Determine the (X, Y) coordinate at the center of the cell enclosing the given text.  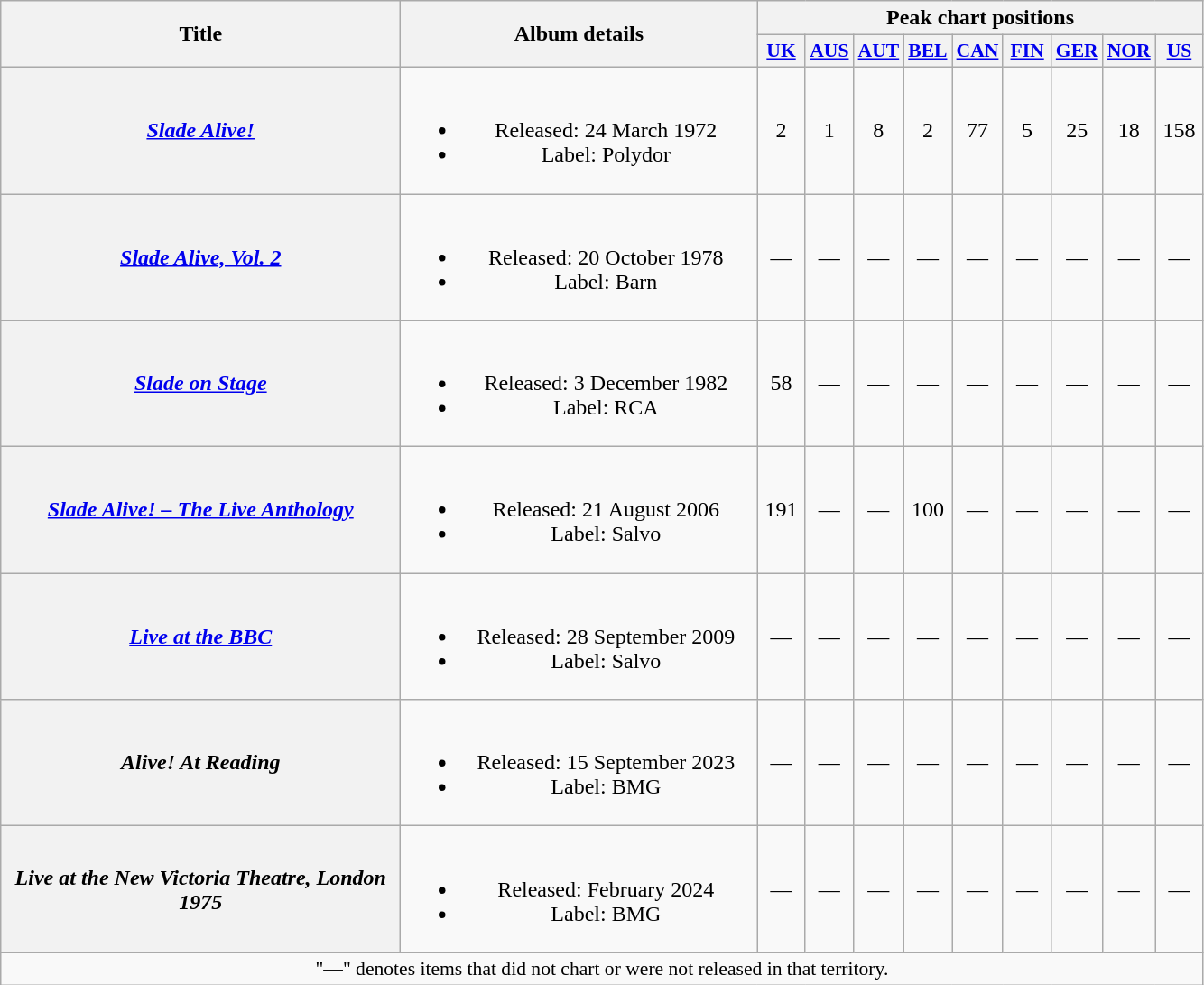
Title (200, 34)
18 (1129, 130)
Released: 28 September 2009Label: Salvo (579, 637)
58 (782, 384)
Released: 24 March 1972Label: Polydor (579, 130)
1 (829, 130)
100 (928, 510)
AUT (879, 51)
Slade Alive! – The Live Anthology (200, 510)
5 (1027, 130)
Released: 15 September 2023Label: BMG (579, 763)
8 (879, 130)
GER (1078, 51)
158 (1179, 130)
FIN (1027, 51)
Released: 21 August 2006Label: Salvo (579, 510)
US (1179, 51)
"—" denotes items that did not chart or were not released in that territory. (602, 969)
Released: 20 October 1978Label: Barn (579, 256)
191 (782, 510)
77 (978, 130)
Alive! At Reading (200, 763)
CAN (978, 51)
Released: February 2024Label: BMG (579, 889)
NOR (1129, 51)
Slade on Stage (200, 384)
AUS (829, 51)
Slade Alive! (200, 130)
UK (782, 51)
25 (1078, 130)
Slade Alive, Vol. 2 (200, 256)
Live at the New Victoria Theatre, London 1975 (200, 889)
BEL (928, 51)
Album details (579, 34)
Peak chart positions (980, 18)
Released: 3 December 1982Label: RCA (579, 384)
Live at the BBC (200, 637)
